Search for the cell housing the specified text and yield its [X, Y] center coordinate. 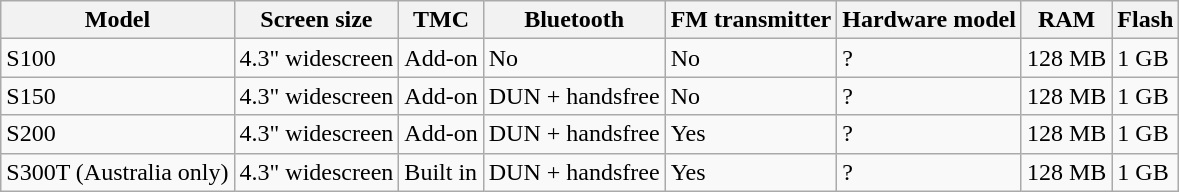
S200 [118, 134]
TMC [441, 20]
Hardware model [930, 20]
FM transmitter [751, 20]
S300T (Australia only) [118, 172]
RAM [1066, 20]
Model [118, 20]
Screen size [316, 20]
Bluetooth [574, 20]
Flash [1146, 20]
S150 [118, 96]
Built in [441, 172]
S100 [118, 58]
